Determine the [X, Y] coordinate at the center of the cell enclosing the given text.  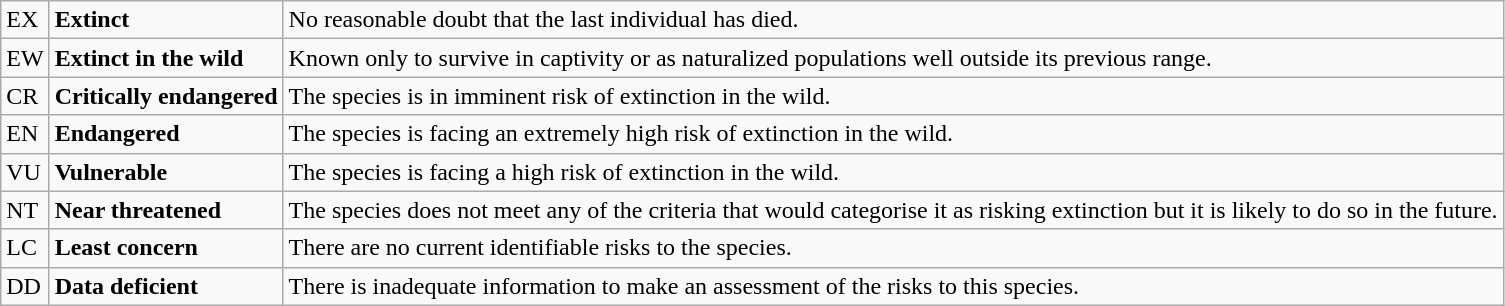
There is inadequate information to make an assessment of the risks to this species. [893, 286]
Near threatened [166, 210]
EX [25, 20]
VU [25, 172]
Data deficient [166, 286]
CR [25, 96]
No reasonable doubt that the last individual has died. [893, 20]
Extinct [166, 20]
The species is facing a high risk of extinction in the wild. [893, 172]
Known only to survive in captivity or as naturalized populations well outside its previous range. [893, 58]
EW [25, 58]
The species does not meet any of the criteria that would categorise it as risking extinction but it is likely to do so in the future. [893, 210]
Least concern [166, 248]
DD [25, 286]
There are no current identifiable risks to the species. [893, 248]
NT [25, 210]
Vulnerable [166, 172]
Critically endangered [166, 96]
Endangered [166, 134]
Extinct in the wild [166, 58]
EN [25, 134]
The species is in imminent risk of extinction in the wild. [893, 96]
LC [25, 248]
The species is facing an extremely high risk of extinction in the wild. [893, 134]
